Find where the given text appears and provide that cell's center as [X, Y] coordinate. 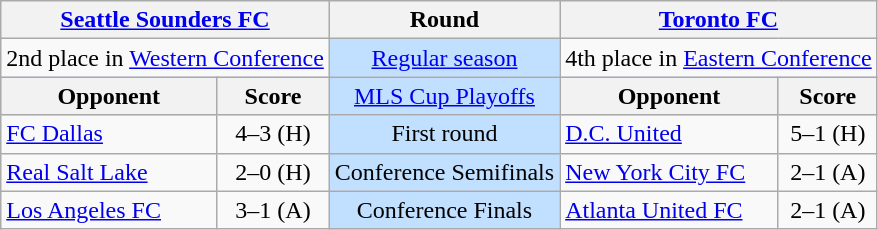
MLS Cup Playoffs [444, 96]
Seattle Sounders FC [166, 20]
Real Salt Lake [109, 172]
2nd place in Western Conference [166, 58]
4–3 (H) [274, 134]
Conference Finals [444, 210]
D.C. United [670, 134]
Atlanta United FC [670, 210]
Conference Semifinals [444, 172]
First round [444, 134]
3–1 (A) [274, 210]
Round [444, 20]
Los Angeles FC [109, 210]
2–0 (H) [274, 172]
4th place in Eastern Conference [719, 58]
Toronto FC [719, 20]
FC Dallas [109, 134]
New York City FC [670, 172]
Regular season [444, 58]
5–1 (H) [828, 134]
